Find where the given text appears and provide that cell's center as [X, Y] coordinate. 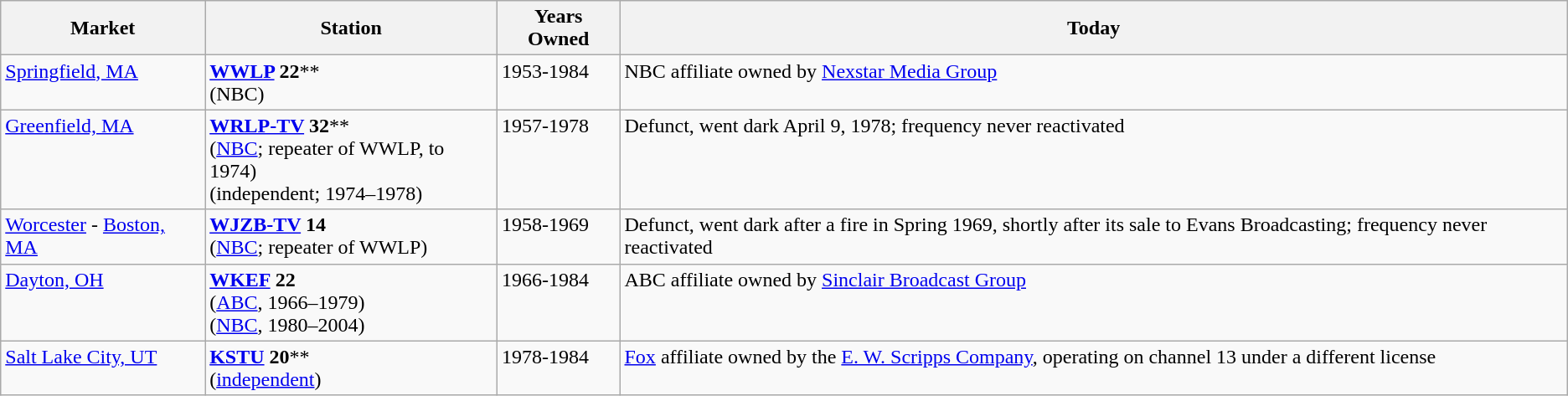
Market [103, 28]
Station [352, 28]
Salt Lake City, UT [103, 368]
1978-1984 [559, 368]
WWLP 22**(NBC) [352, 82]
1958-1969 [559, 236]
WJZB-TV 14(NBC; repeater of WWLP) [352, 236]
ABC affiliate owned by Sinclair Broadcast Group [1094, 302]
Springfield, MA [103, 82]
KSTU 20** (independent) [352, 368]
Fox affiliate owned by the E. W. Scripps Company, operating on channel 13 under a different license [1094, 368]
NBC affiliate owned by Nexstar Media Group [1094, 82]
Dayton, OH [103, 302]
Today [1094, 28]
Greenfield, MA [103, 159]
Defunct, went dark after a fire in Spring 1969, shortly after its sale to Evans Broadcasting; frequency never reactivated [1094, 236]
1966-1984 [559, 302]
Years Owned [559, 28]
WRLP-TV 32**(NBC; repeater of WWLP, to 1974)(independent; 1974–1978) [352, 159]
1957-1978 [559, 159]
WKEF 22(ABC, 1966–1979)(NBC, 1980–2004) [352, 302]
Defunct, went dark April 9, 1978; frequency never reactivated [1094, 159]
1953-1984 [559, 82]
Worcester - Boston, MA [103, 236]
